Extract the (X, Y) coordinate from the center of the cell holding the provided text.  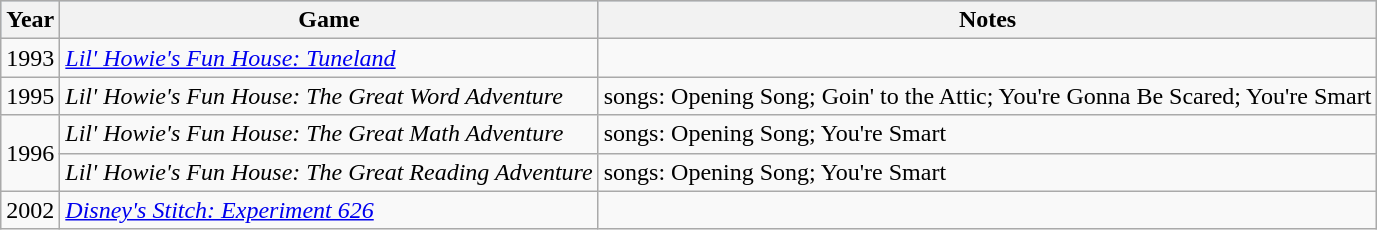
1995 (30, 96)
Lil' Howie's Fun House: The Great Reading Adventure (329, 172)
Disney's Stitch: Experiment 626 (329, 210)
Year (30, 20)
1996 (30, 153)
2002 (30, 210)
Lil' Howie's Fun House: The Great Math Adventure (329, 134)
Lil' Howie's Fun House: The Great Word Adventure (329, 96)
1993 (30, 58)
Lil' Howie's Fun House: Tuneland (329, 58)
songs: Opening Song; Goin' to the Attic; You're Gonna Be Scared; You're Smart (988, 96)
Notes (988, 20)
Game (329, 20)
